For the text-containing cell, return its midpoint in [x, y] coordinate format. 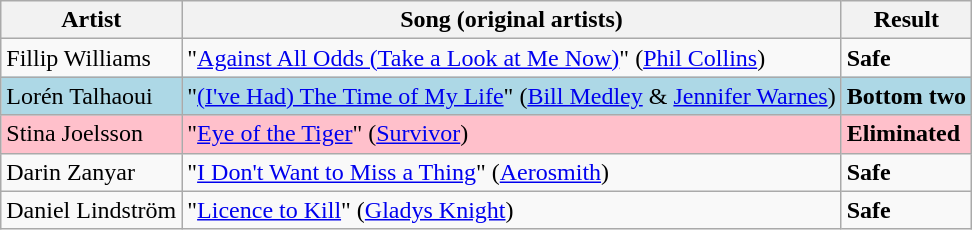
"I Don't Want to Miss a Thing" (Aerosmith) [512, 172]
"(I've Had) The Time of My Life" (Bill Medley & Jennifer Warnes) [512, 96]
Darin Zanyar [92, 172]
Result [906, 20]
"Against All Odds (Take a Look at Me Now)" (Phil Collins) [512, 58]
"Eye of the Tiger" (Survivor) [512, 134]
Song (original artists) [512, 20]
Bottom two [906, 96]
Artist [92, 20]
Stina Joelsson [92, 134]
Eliminated [906, 134]
Daniel Lindström [92, 210]
Fillip Williams [92, 58]
Lorén Talhaoui [92, 96]
"Licence to Kill" (Gladys Knight) [512, 210]
